Extract the (x, y) coordinate from the center of the cell holding the provided text.  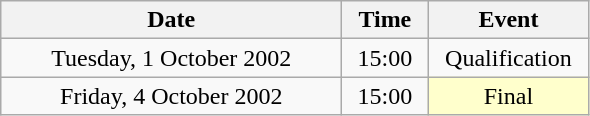
Qualification (508, 58)
Time (385, 20)
Friday, 4 October 2002 (172, 96)
Date (172, 20)
Tuesday, 1 October 2002 (172, 58)
Event (508, 20)
Final (508, 96)
